For the text-containing cell, return its midpoint in [x, y] coordinate format. 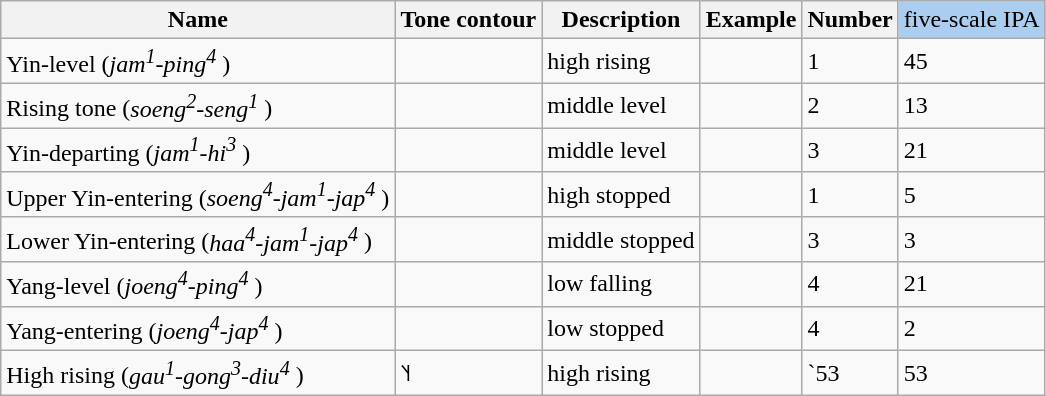
Number [850, 20]
5 [972, 194]
Description [621, 20]
low stopped [621, 328]
High rising (gau1-gong3-diu4 ) [198, 374]
Upper Yin-entering (soeng4-jam1-jap4 ) [198, 194]
Example [751, 20]
Lower Yin-entering (haa4-jam1-jap4 ) [198, 240]
low falling [621, 284]
53 [972, 374]
middle stopped [621, 240]
45 [972, 62]
˥˧ [468, 374]
Tone contour [468, 20]
Yin-departing (jam1-hi3 ) [198, 150]
Yang-entering (joeng4-jap4 ) [198, 328]
Yin-level (jam1-ping4 ) [198, 62]
high stopped [621, 194]
five-scale IPA [972, 20]
`53 [850, 374]
Name [198, 20]
Rising tone (soeng2-seng1 ) [198, 106]
Yang-level (joeng4-ping4 ) [198, 284]
13 [972, 106]
